Identify which cell holds the provided text, then report its [x, y] central coordinate. 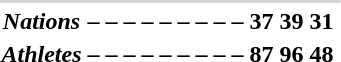
Nations [42, 21]
37 [262, 21]
31 [322, 21]
39 [292, 21]
